Pinpoint the cell where the given text exists, returning its (X, Y) midpoint coordinate. 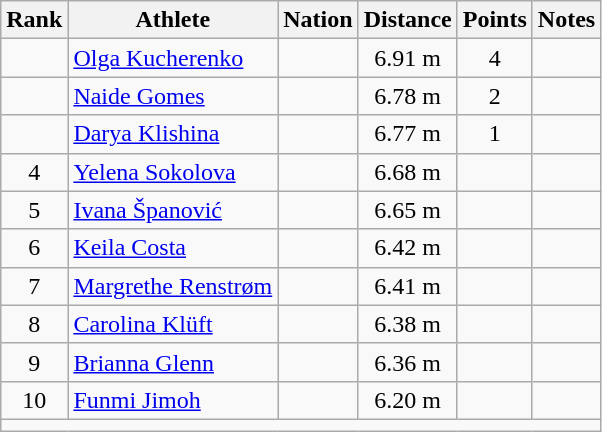
Distance (408, 20)
Athlete (173, 20)
6 (34, 248)
Yelena Sokolova (173, 172)
Olga Kucherenko (173, 58)
2 (494, 96)
Nation (318, 20)
6.41 m (408, 286)
Keila Costa (173, 248)
10 (34, 400)
6.38 m (408, 324)
Notes (566, 20)
Naide Gomes (173, 96)
9 (34, 362)
6.78 m (408, 96)
Carolina Klüft (173, 324)
6.36 m (408, 362)
5 (34, 210)
Funmi Jimoh (173, 400)
Darya Klishina (173, 134)
7 (34, 286)
6.68 m (408, 172)
Ivana Španović (173, 210)
6.65 m (408, 210)
6.91 m (408, 58)
Points (494, 20)
Margrethe Renstrøm (173, 286)
Brianna Glenn (173, 362)
6.77 m (408, 134)
Rank (34, 20)
6.42 m (408, 248)
6.20 m (408, 400)
8 (34, 324)
1 (494, 134)
